Find where the given text appears and provide that cell's center as (X, Y) coordinate. 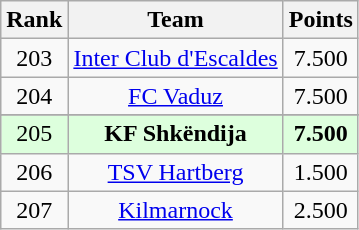
206 (34, 172)
Rank (34, 20)
2.500 (320, 210)
205 (34, 134)
TSV Hartberg (176, 172)
Inter Club d'Escaldes (176, 58)
207 (34, 210)
1.500 (320, 172)
Points (320, 20)
204 (34, 96)
FC Vaduz (176, 96)
Kilmarnock (176, 210)
203 (34, 58)
KF Shkëndija (176, 134)
Team (176, 20)
